Pinpoint the cell where the given text exists, returning its (X, Y) midpoint coordinate. 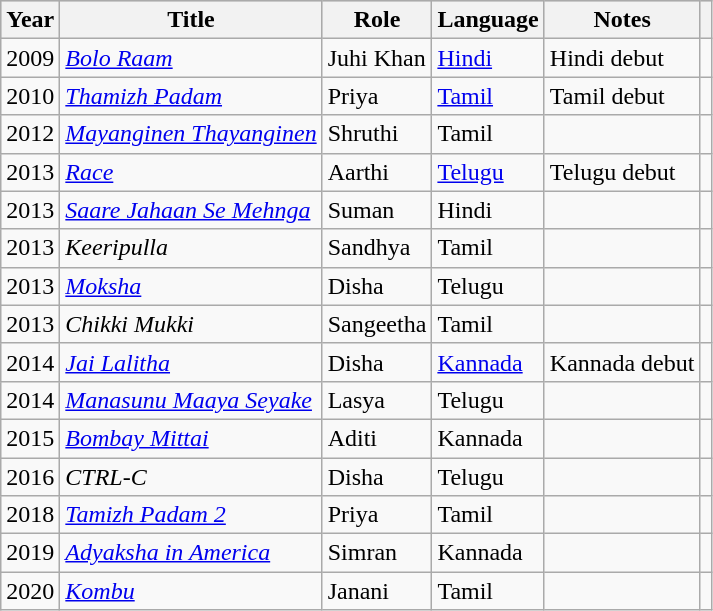
2018 (30, 515)
Mayanginen Thayanginen (191, 134)
Simran (377, 553)
Aditi (377, 438)
Aarthi (377, 172)
Tamizh Padam 2 (191, 515)
Language (488, 20)
Year (30, 20)
Sandhya (377, 248)
Race (191, 172)
Manasunu Maaya Seyake (191, 400)
Chikki Mukki (191, 324)
2019 (30, 553)
2016 (30, 477)
Thamizh Padam (191, 96)
Shruthi (377, 134)
Kannada debut (622, 362)
Jai Lalitha (191, 362)
Lasya (377, 400)
Moksha (191, 286)
2009 (30, 58)
Title (191, 20)
Sangeetha (377, 324)
Keeripulla (191, 248)
Role (377, 20)
Suman (377, 210)
Telugu debut (622, 172)
Notes (622, 20)
2012 (30, 134)
2015 (30, 438)
Bolo Raam (191, 58)
Hindi debut (622, 58)
Janani (377, 591)
Bombay Mittai (191, 438)
Saare Jahaan Se Mehnga (191, 210)
Juhi Khan (377, 58)
2020 (30, 591)
2010 (30, 96)
Kombu (191, 591)
CTRL-C (191, 477)
Tamil debut (622, 96)
Adyaksha in America (191, 553)
